Capture the cell that displays the provided text and extract its (x, y) central coordinate. 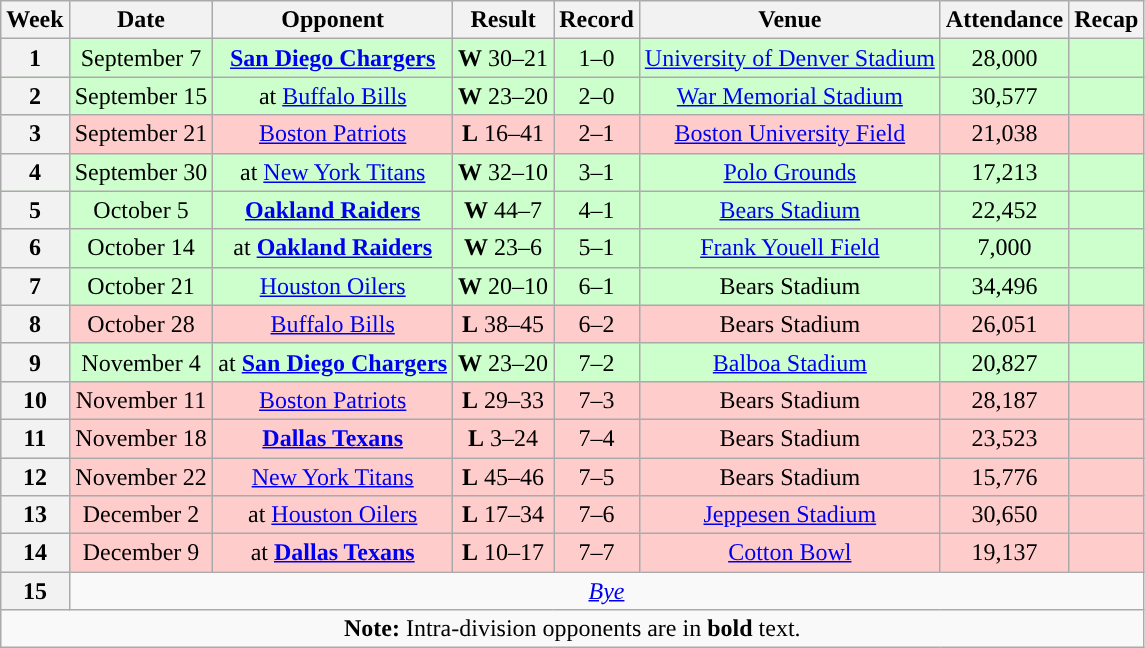
September 21 (141, 134)
4–1 (597, 210)
W 30–21 (504, 58)
October 21 (141, 286)
7–6 (597, 515)
War Memorial Stadium (790, 96)
L 10–17 (504, 553)
Note: Intra-division opponents are in bold text. (572, 629)
L 3–24 (504, 438)
1–0 (597, 58)
Week (35, 20)
October 5 (141, 210)
Oakland Raiders (333, 210)
7–4 (597, 438)
22,452 (1004, 210)
at New York Titans (333, 172)
21,038 (1004, 134)
28,000 (1004, 58)
L 45–46 (504, 477)
L 38–45 (504, 324)
2–1 (597, 134)
7–7 (597, 553)
September 7 (141, 58)
at Oakland Raiders (333, 248)
Balboa Stadium (790, 362)
8 (35, 324)
5 (35, 210)
October 14 (141, 248)
6 (35, 248)
at Dallas Texans (333, 553)
34,496 (1004, 286)
9 (35, 362)
28,187 (1004, 400)
Recap (1106, 20)
6–2 (597, 324)
5–1 (597, 248)
Buffalo Bills (333, 324)
New York Titans (333, 477)
3 (35, 134)
W 32–10 (504, 172)
20,827 (1004, 362)
26,051 (1004, 324)
W 23–6 (504, 248)
7–5 (597, 477)
November 11 (141, 400)
10 (35, 400)
San Diego Chargers (333, 58)
4 (35, 172)
at Houston Oilers (333, 515)
University of Denver Stadium (790, 58)
Cotton Bowl (790, 553)
W 20–10 (504, 286)
7 (35, 286)
Houston Oilers (333, 286)
30,577 (1004, 96)
November 18 (141, 438)
6–1 (597, 286)
11 (35, 438)
December 9 (141, 553)
November 22 (141, 477)
at Buffalo Bills (333, 96)
7–2 (597, 362)
Result (504, 20)
19,137 (1004, 553)
30,650 (1004, 515)
November 4 (141, 362)
Attendance (1004, 20)
7–3 (597, 400)
W 44–7 (504, 210)
at San Diego Chargers (333, 362)
September 15 (141, 96)
Dallas Texans (333, 438)
Polo Grounds (790, 172)
23,523 (1004, 438)
L 29–33 (504, 400)
Bye (606, 591)
1 (35, 58)
7,000 (1004, 248)
September 30 (141, 172)
Jeppesen Stadium (790, 515)
Frank Youell Field (790, 248)
2 (35, 96)
2–0 (597, 96)
3–1 (597, 172)
Venue (790, 20)
Opponent (333, 20)
Boston University Field (790, 134)
December 2 (141, 515)
L 16–41 (504, 134)
15,776 (1004, 477)
12 (35, 477)
Date (141, 20)
Record (597, 20)
13 (35, 515)
14 (35, 553)
15 (35, 591)
L 17–34 (504, 515)
October 28 (141, 324)
17,213 (1004, 172)
